Find where the given text appears and provide that cell's center as (x, y) coordinate. 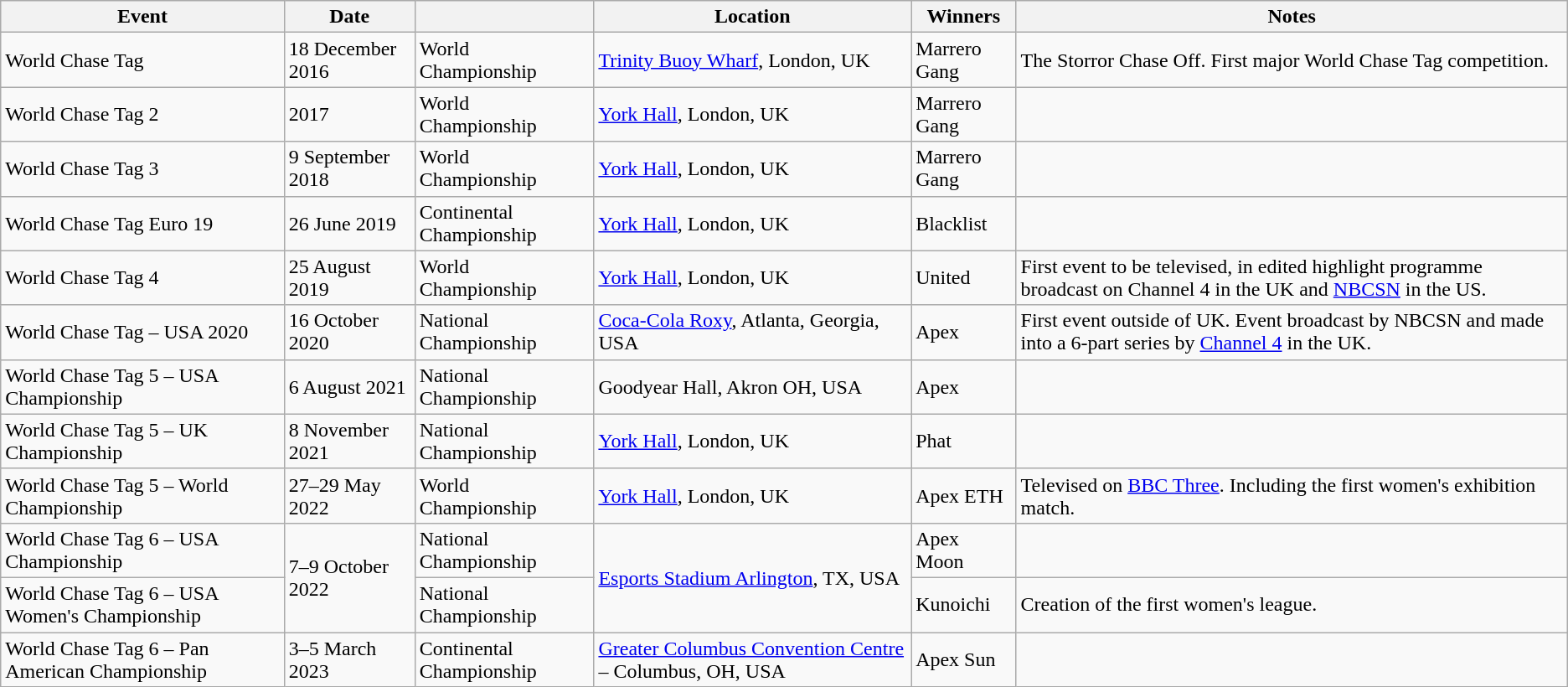
Kunoichi (963, 605)
World Chase Tag 2 (142, 114)
World Chase Tag 5 – World Championship (142, 496)
16 October 2020 (349, 332)
Apex Moon (963, 550)
World Chase Tag 3 (142, 169)
Apex Sun (963, 659)
United (963, 278)
World Chase Tag 4 (142, 278)
First event to be televised, in edited highlight programme broadcast on Channel 4 in the UK and NBCSN in the US. (1292, 278)
25 August 2019 (349, 278)
World Chase Tag 6 – USA Championship (142, 550)
World Chase Tag Euro 19 (142, 223)
9 September 2018 (349, 169)
Winners (963, 17)
World Chase Tag 6 – Pan American Championship (142, 659)
Esports Stadium Arlington, TX, USA (752, 577)
Notes (1292, 17)
Date (349, 17)
World Chase Tag – USA 2020 (142, 332)
18 December 2016 (349, 60)
Goodyear Hall, Akron OH, USA (752, 387)
7–9 October 2022 (349, 577)
World Chase Tag 5 – USA Championship (142, 387)
Phat (963, 441)
Event (142, 17)
World Chase Tag (142, 60)
The Storror Chase Off. First major World Chase Tag competition. (1292, 60)
First event outside of UK. Event broadcast by NBCSN and made into a 6-part series by Channel 4 in the UK. (1292, 332)
6 August 2021 (349, 387)
Location (752, 17)
Blacklist (963, 223)
Coca-Cola Roxy, Atlanta, Georgia, USA (752, 332)
8 November 2021 (349, 441)
Trinity Buoy Wharf, London, UK (752, 60)
Creation of the first women's league. (1292, 605)
3–5 March 2023 (349, 659)
World Chase Tag 5 – UK Championship (142, 441)
26 June 2019 (349, 223)
Greater Columbus Convention Centre – Columbus, OH, USA (752, 659)
27–29 May 2022 (349, 496)
Apex ETH (963, 496)
World Chase Tag 6 – USA Women's Championship (142, 605)
Televised on BBC Three. Including the first women's exhibition match. (1292, 496)
2017 (349, 114)
